Determine the [X, Y] coordinate at the center of the cell enclosing the given text.  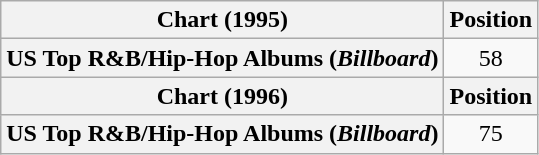
Chart (1996) [222, 96]
58 [491, 58]
75 [491, 134]
Chart (1995) [222, 20]
